Find where the given text appears and provide that cell's center as (X, Y) coordinate. 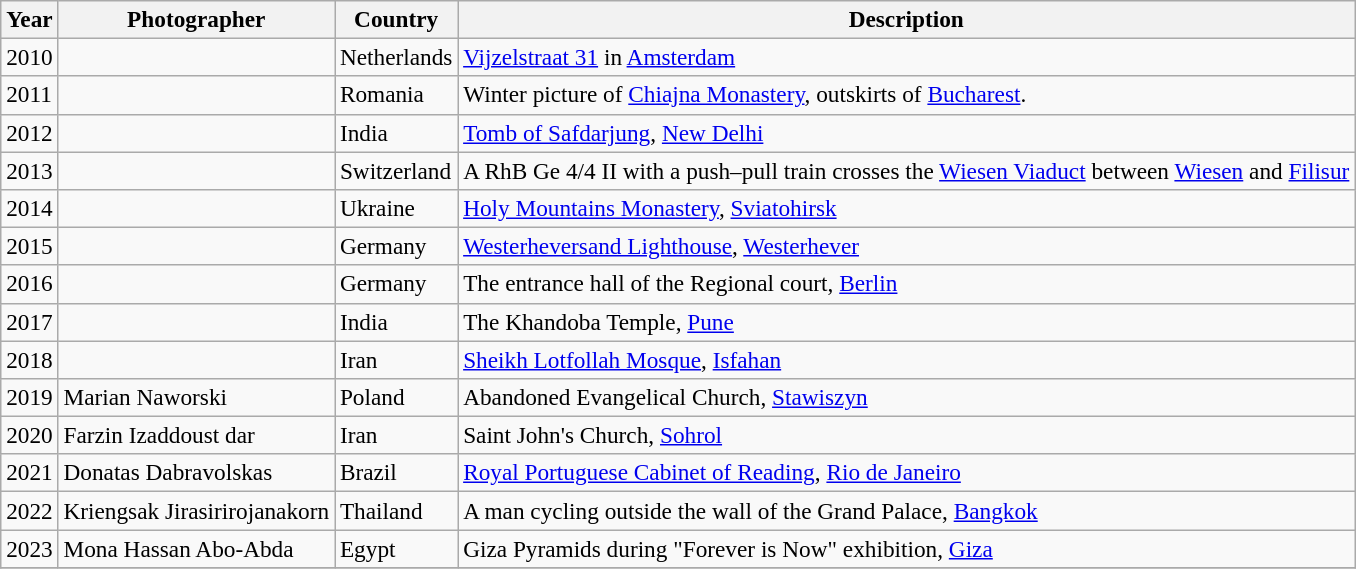
A RhB Ge 4/4 II with a push–pull train crosses the Wiesen Viaduct between Wiesen and Filisur (906, 170)
2012 (30, 133)
Year (30, 19)
A man cycling outside the wall of the Grand Palace, Bangkok (906, 510)
2019 (30, 397)
Poland (396, 397)
Country (396, 19)
Donatas Dabravolskas (196, 473)
Abandoned Evangelical Church, Stawiszyn (906, 397)
Egypt (396, 548)
Holy Mountains Monastery, Sviatohirsk (906, 208)
2018 (30, 359)
Photographer (196, 19)
Westerheversand Lighthouse, Westerhever (906, 246)
Royal Portuguese Cabinet of Reading, Rio de Janeiro (906, 473)
Vijzelstraat 31 in Amsterdam (906, 57)
Mona Hassan Abo-Abda (196, 548)
Brazil (396, 473)
Saint John's Church, Sohrol (906, 435)
Switzerland (396, 170)
Kriengsak Jirasirirojanakorn (196, 510)
Giza Pyramids during "Forever is Now" exhibition, Giza (906, 548)
Tomb of Safdarjung, New Delhi (906, 133)
2023 (30, 548)
Netherlands (396, 57)
2020 (30, 435)
Romania (396, 95)
2021 (30, 473)
Winter picture of Chiajna Monastery, outskirts of Bucharest. (906, 95)
2017 (30, 322)
Sheikh Lotfollah Mosque, Isfahan (906, 359)
The Khandoba Temple, Pune (906, 322)
2010 (30, 57)
2022 (30, 510)
Farzin Izaddoust dar (196, 435)
Ukraine (396, 208)
2011 (30, 95)
Thailand (396, 510)
Description (906, 19)
The entrance hall of the Regional court, Berlin (906, 284)
2015 (30, 246)
Marian Naworski (196, 397)
2013 (30, 170)
2014 (30, 208)
2016 (30, 284)
